Find where the given text appears and provide that cell's center as [X, Y] coordinate. 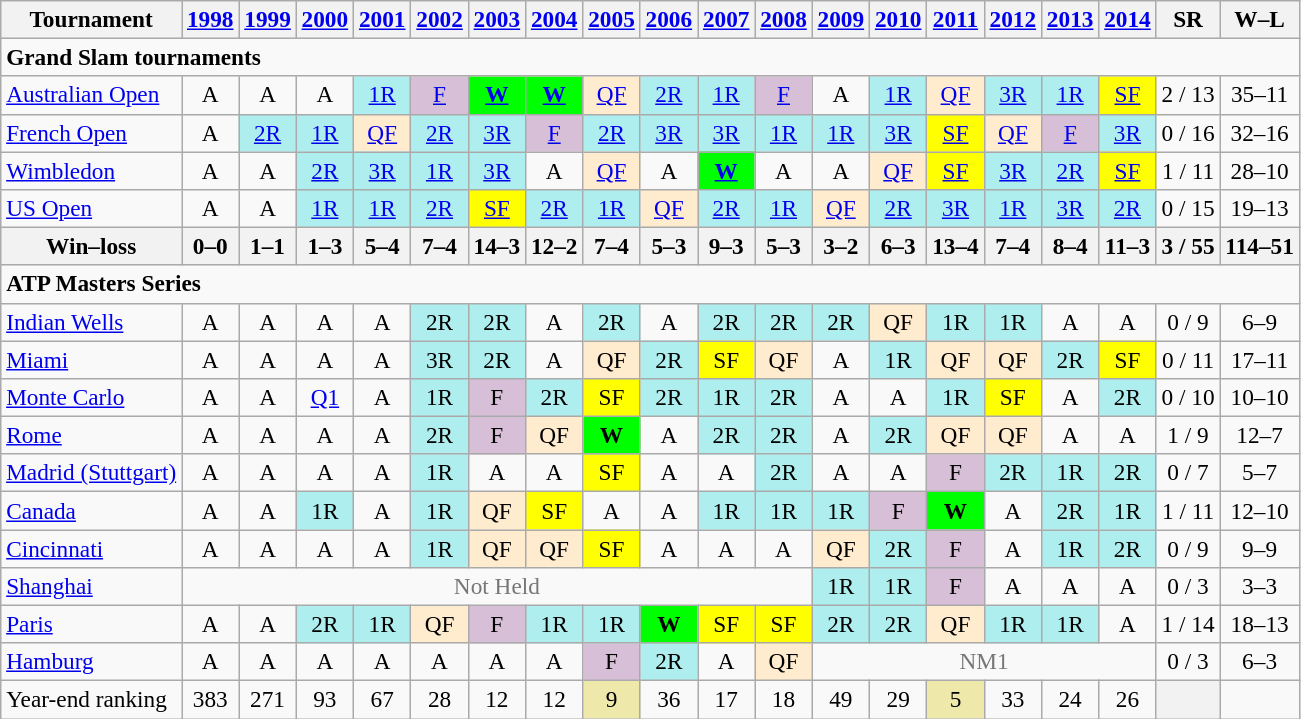
10–10 [1260, 397]
1–1 [268, 246]
SR [1188, 19]
383 [210, 699]
5–7 [1260, 473]
Tournament [92, 19]
271 [268, 699]
28 [440, 699]
Grand Slam tournaments [650, 57]
49 [840, 699]
2011 [956, 19]
0 / 15 [1188, 208]
Indian Wells [92, 322]
1998 [210, 19]
9 [612, 699]
5 [956, 699]
2 / 13 [1188, 95]
Win–loss [92, 246]
67 [382, 699]
17–11 [1260, 359]
2013 [1070, 19]
12–2 [554, 246]
3–2 [840, 246]
Q1 [324, 397]
9–9 [1260, 548]
24 [1070, 699]
6–9 [1260, 322]
2010 [898, 19]
2006 [668, 19]
93 [324, 699]
2000 [324, 19]
Year-end ranking [92, 699]
2014 [1128, 19]
12–10 [1260, 510]
114–51 [1260, 246]
1–3 [324, 246]
3–3 [1260, 586]
Wimbledon [92, 170]
8–4 [1070, 246]
9–3 [726, 246]
32–16 [1260, 133]
3 / 55 [1188, 246]
Australian Open [92, 95]
2003 [496, 19]
W–L [1260, 19]
Rome [92, 435]
18–13 [1260, 624]
19–13 [1260, 208]
Cincinnati [92, 548]
12–7 [1260, 435]
18 [784, 699]
26 [1128, 699]
Miami [92, 359]
2001 [382, 19]
5–4 [382, 246]
Monte Carlo [92, 397]
2007 [726, 19]
Canada [92, 510]
Paris [92, 624]
33 [1012, 699]
28–10 [1260, 170]
29 [898, 699]
0–0 [210, 246]
14–3 [496, 246]
36 [668, 699]
1 / 14 [1188, 624]
ATP Masters Series [650, 284]
1 / 9 [1188, 435]
Hamburg [92, 662]
2008 [784, 19]
0 / 16 [1188, 133]
French Open [92, 133]
2009 [840, 19]
US Open [92, 208]
0 / 11 [1188, 359]
13–4 [956, 246]
2005 [612, 19]
Not Held [498, 586]
2004 [554, 19]
17 [726, 699]
0 / 10 [1188, 397]
35–11 [1260, 95]
0 / 7 [1188, 473]
2012 [1012, 19]
1999 [268, 19]
Madrid (Stuttgart) [92, 473]
Shanghai [92, 586]
11–3 [1128, 246]
NM1 [984, 662]
2002 [440, 19]
